For the text-containing cell, return its midpoint in [X, Y] coordinate format. 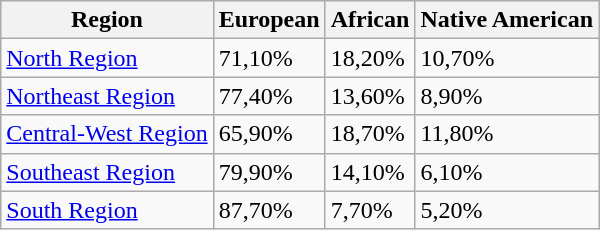
18,70% [370, 134]
7,70% [370, 210]
African [370, 20]
79,90% [269, 172]
8,90% [507, 96]
10,70% [507, 58]
Region [107, 20]
Northeast Region [107, 96]
13,60% [370, 96]
71,10% [269, 58]
11,80% [507, 134]
Native American [507, 20]
Central-West Region [107, 134]
77,40% [269, 96]
14,10% [370, 172]
North Region [107, 58]
87,70% [269, 210]
South Region [107, 210]
Southeast Region [107, 172]
European [269, 20]
5,20% [507, 210]
65,90% [269, 134]
6,10% [507, 172]
18,20% [370, 58]
